Search for the cell housing the specified text and yield its [X, Y] center coordinate. 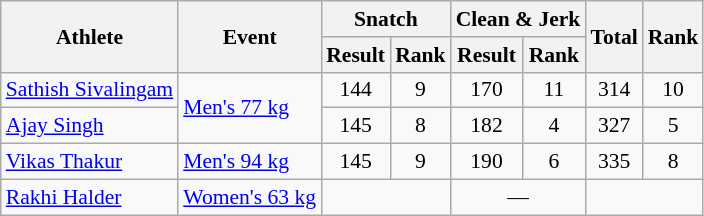
Ajay Singh [90, 126]
Clean & Jerk [518, 19]
Snatch [386, 19]
5 [674, 126]
314 [614, 90]
190 [487, 162]
6 [554, 162]
Vikas Thakur [90, 162]
Total [614, 36]
― [518, 197]
Men's 77 kg [250, 108]
144 [356, 90]
10 [674, 90]
327 [614, 126]
Event [250, 36]
Men's 94 kg [250, 162]
170 [487, 90]
335 [614, 162]
4 [554, 126]
Rakhi Halder [90, 197]
182 [487, 126]
Athlete [90, 36]
Women's 63 kg [250, 197]
Sathish Sivalingam [90, 90]
11 [554, 90]
